Search for the cell housing the specified text and yield its (x, y) center coordinate. 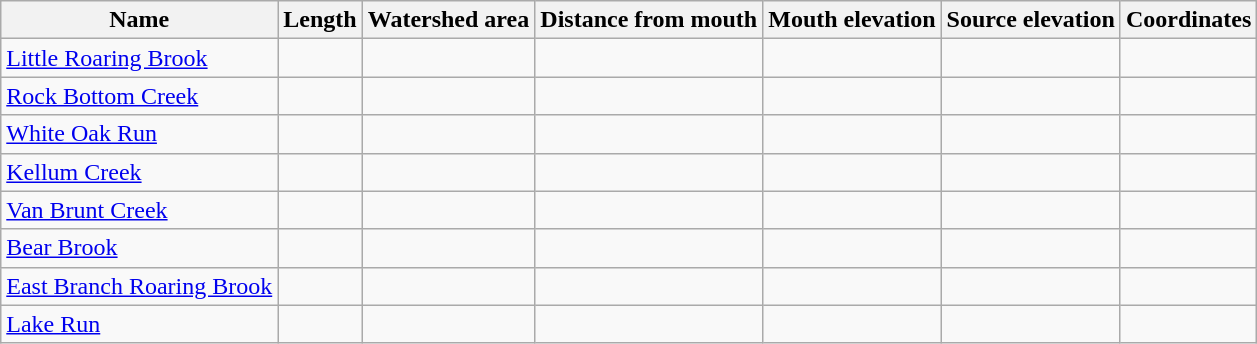
Mouth elevation (852, 20)
Kellum Creek (140, 172)
East Branch Roaring Brook (140, 286)
Rock Bottom Creek (140, 96)
Bear Brook (140, 248)
Lake Run (140, 324)
Distance from mouth (649, 20)
Coordinates (1188, 20)
Source elevation (1030, 20)
Little Roaring Brook (140, 58)
Name (140, 20)
Length (320, 20)
Van Brunt Creek (140, 210)
White Oak Run (140, 134)
Watershed area (448, 20)
